Return (X, Y) of the center of cell containing provided text 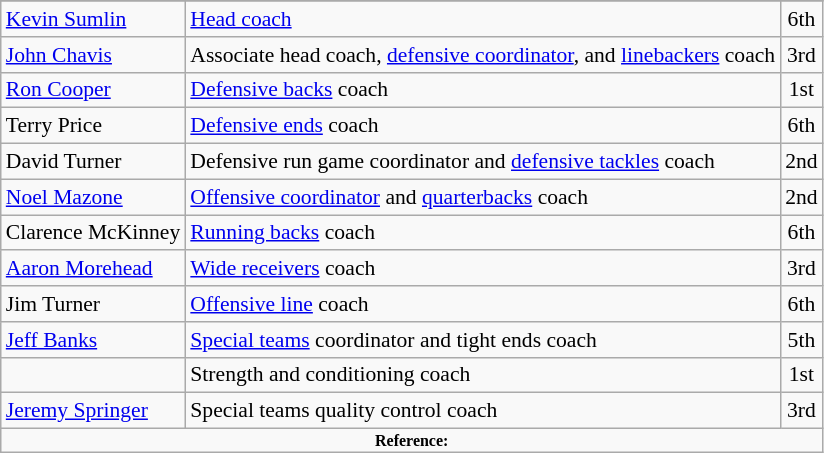
Kevin Sumlin (94, 19)
John Chavis (94, 55)
Jim Turner (94, 304)
Ron Cooper (94, 90)
Jeremy Springer (94, 411)
Special teams quality control coach (482, 411)
Defensive run game coordinator and defensive tackles coach (482, 162)
David Turner (94, 162)
Special teams coordinator and tight ends coach (482, 340)
Offensive coordinator and quarterbacks coach (482, 197)
Jeff Banks (94, 340)
Defensive backs coach (482, 90)
Aaron Morehead (94, 269)
5th (802, 340)
Running backs coach (482, 233)
Strength and conditioning coach (482, 375)
Wide receivers coach (482, 269)
Noel Mazone (94, 197)
Head coach (482, 19)
Offensive line coach (482, 304)
Clarence McKinney (94, 233)
Reference: (412, 441)
Defensive ends coach (482, 126)
Associate head coach, defensive coordinator, and linebackers coach (482, 55)
Terry Price (94, 126)
